Search for the cell housing the specified text and yield its [X, Y] center coordinate. 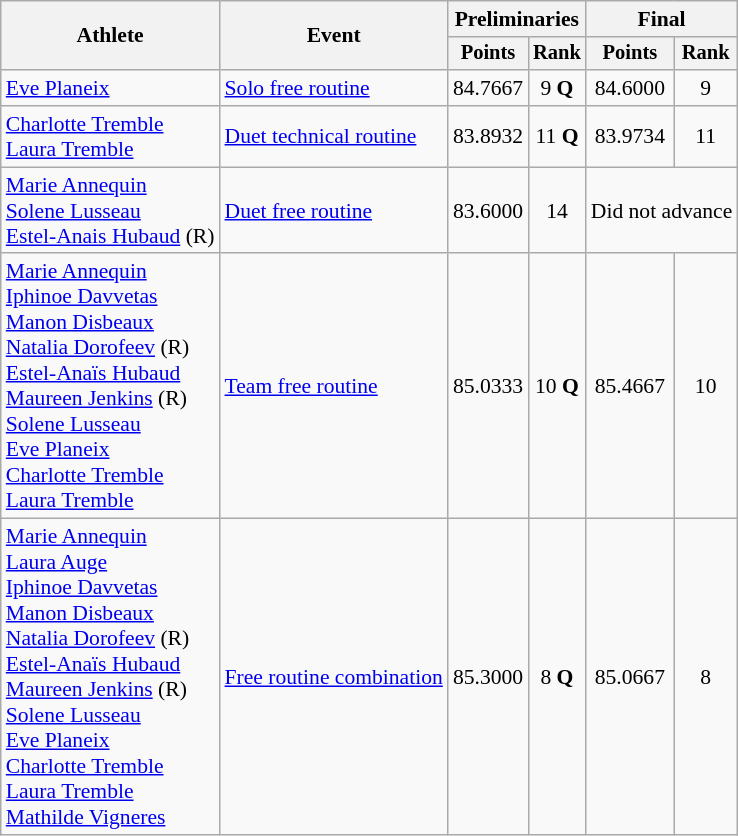
85.0667 [630, 677]
83.8932 [488, 136]
9 Q [557, 88]
83.6000 [488, 210]
85.3000 [488, 677]
84.7667 [488, 88]
Team free routine [334, 386]
85.0333 [488, 386]
8 Q [557, 677]
Duet free routine [334, 210]
Marie AnnequinSolene LusseauEstel-Anais Hubaud (R) [110, 210]
Duet technical routine [334, 136]
Did not advance [662, 210]
Free routine combination [334, 677]
Solo free routine [334, 88]
85.4667 [630, 386]
84.6000 [630, 88]
10 Q [557, 386]
Eve Planeix [110, 88]
83.9734 [630, 136]
Charlotte TrembleLaura Tremble [110, 136]
9 [706, 88]
14 [557, 210]
Final [662, 19]
Athlete [110, 36]
11 Q [557, 136]
10 [706, 386]
8 [706, 677]
Preliminaries [517, 19]
Event [334, 36]
11 [706, 136]
